Detect which cell encompasses the target text, then output its [x, y] center coordinate. 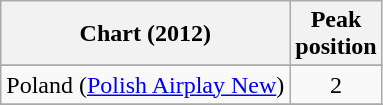
Peakposition [336, 34]
Chart (2012) [146, 34]
2 [336, 85]
Poland (Polish Airplay New) [146, 85]
